From the cell containing the given text, extract its center point as (X, Y) coordinate. 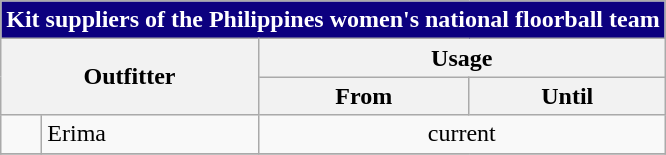
current (462, 134)
Outfitter (130, 77)
Erima (150, 134)
Kit suppliers of the Philippines women's national floorball team (333, 20)
Until (567, 96)
Usage (462, 58)
From (364, 96)
